Determine the (X, Y) coordinate at the center of the cell enclosing the given text.  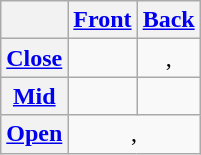
Open (34, 134)
Close (34, 58)
Back (168, 20)
Front (102, 20)
Mid (34, 96)
